Identify which cell holds the provided text, then report its (x, y) central coordinate. 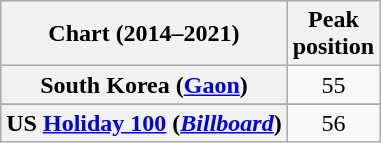
Peakposition (333, 34)
Chart (2014–2021) (144, 34)
56 (333, 123)
US Holiday 100 (Billboard) (144, 123)
South Korea (Gaon) (144, 85)
55 (333, 85)
